Return the [x, y] coordinate for the center point of the cell that contains the specified text.  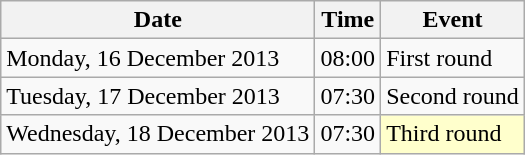
Monday, 16 December 2013 [158, 58]
Second round [453, 96]
Wednesday, 18 December 2013 [158, 134]
Time [348, 20]
08:00 [348, 58]
Third round [453, 134]
Tuesday, 17 December 2013 [158, 96]
First round [453, 58]
Date [158, 20]
Event [453, 20]
